Return the (X, Y) coordinate for the center point of the cell that contains the specified text.  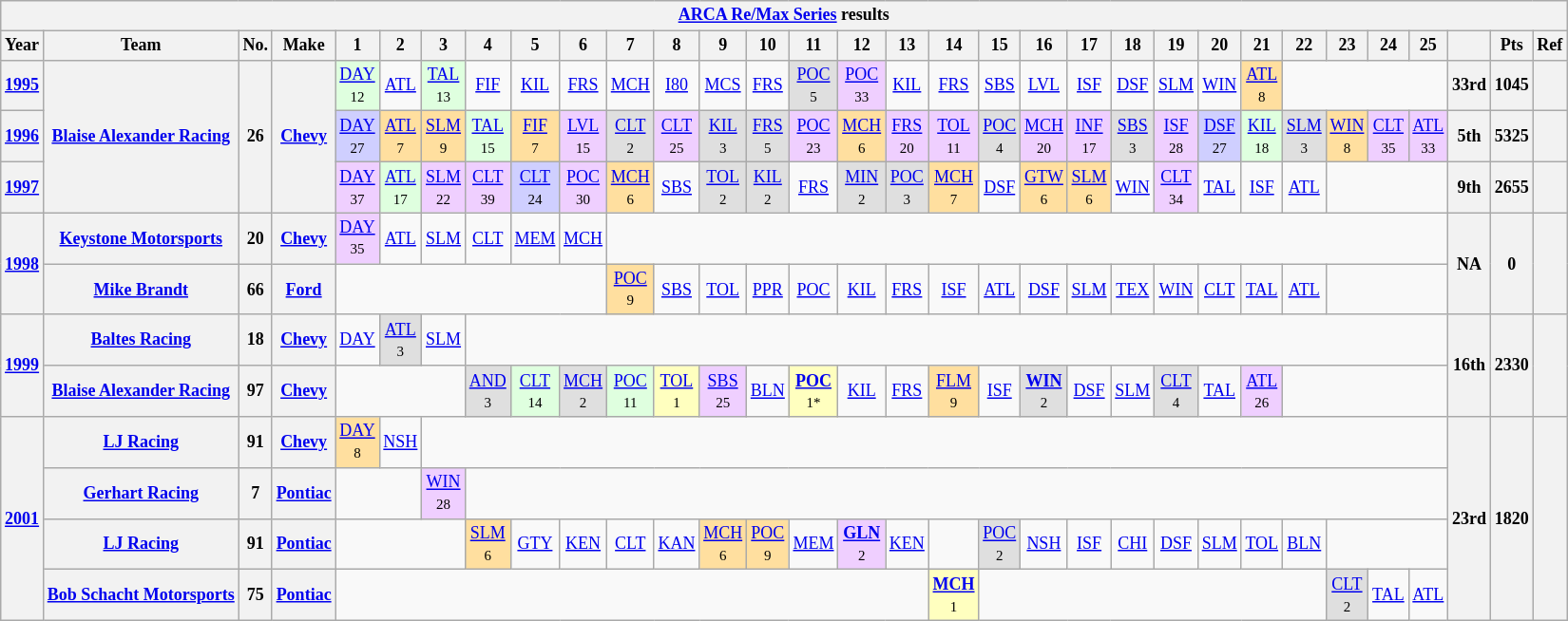
TOL1 (677, 391)
16th (1469, 365)
TEX (1133, 290)
GTY (535, 544)
POC30 (583, 187)
KIL18 (1262, 137)
WIN28 (444, 493)
66 (255, 290)
KIL3 (723, 137)
11 (813, 46)
CLT35 (1388, 137)
23 (1348, 46)
21 (1262, 46)
CHI (1133, 544)
POC11 (630, 391)
ATL26 (1262, 391)
75 (255, 595)
3 (444, 46)
ATL33 (1428, 137)
TAL15 (488, 137)
2 (401, 46)
KAN (677, 544)
INF17 (1089, 137)
WIN2 (1044, 391)
MCH1 (954, 595)
POC23 (813, 137)
GLN2 (862, 544)
12 (862, 46)
GTW6 (1044, 187)
5 (535, 46)
16 (1044, 46)
TOL2 (723, 187)
15 (1000, 46)
4 (488, 46)
POC5 (813, 85)
MCH20 (1044, 137)
MCS (723, 85)
2001 (23, 518)
SBS25 (723, 391)
LVL (1044, 85)
97 (255, 391)
5325 (1511, 137)
SLM9 (444, 137)
FLM9 (954, 391)
ATL8 (1262, 85)
Make (304, 46)
ATL3 (401, 340)
Pts (1511, 46)
1045 (1511, 85)
Ford (304, 290)
Gerhart Racing (141, 493)
DAY37 (357, 187)
Baltes Racing (141, 340)
DSF27 (1219, 137)
5th (1469, 137)
25 (1428, 46)
POC1* (813, 391)
POC4 (1000, 137)
1820 (1511, 518)
SBS3 (1133, 137)
1998 (23, 264)
DAY8 (357, 442)
DAY27 (357, 137)
ARCA Re/Max Series results (784, 15)
MCH2 (583, 391)
TOL11 (954, 137)
I80 (677, 85)
1996 (23, 137)
POC3 (908, 187)
MIN2 (862, 187)
2655 (1511, 187)
CLT24 (535, 187)
DAY (357, 340)
No. (255, 46)
DAY35 (357, 238)
Team (141, 46)
19 (1176, 46)
FRS20 (908, 137)
Year (23, 46)
14 (954, 46)
SLM22 (444, 187)
26 (255, 137)
2330 (1511, 365)
SLM3 (1304, 137)
24 (1388, 46)
1999 (23, 365)
10 (768, 46)
ISF28 (1176, 137)
0 (1511, 264)
CLT4 (1176, 391)
9th (1469, 187)
LVL15 (583, 137)
Ref (1550, 46)
9 (723, 46)
FIF7 (535, 137)
23rd (1469, 518)
ATL17 (401, 187)
FRS5 (768, 137)
PPR (768, 290)
17 (1089, 46)
WIN8 (1348, 137)
22 (1304, 46)
Mike Brandt (141, 290)
AND3 (488, 391)
6 (583, 46)
POC2 (1000, 544)
1 (357, 46)
1997 (23, 187)
CLT39 (488, 187)
ATL7 (401, 137)
8 (677, 46)
TAL13 (444, 85)
13 (908, 46)
KIL2 (768, 187)
DAY12 (357, 85)
MCH7 (954, 187)
CLT14 (535, 391)
POC33 (862, 85)
CLT25 (677, 137)
NA (1469, 264)
POC (813, 290)
Bob Schacht Motorsports (141, 595)
Keystone Motorsports (141, 238)
FIF (488, 85)
1995 (23, 85)
33rd (1469, 85)
CLT34 (1176, 187)
